Return [X, Y] of the center of cell containing provided text 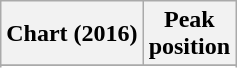
Chart (2016) [72, 34]
Peakposition [189, 34]
